Locate the cell with the specified text and output its (X, Y) center coordinate. 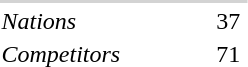
Nations (61, 21)
37 (228, 21)
